Output the (x, y) coordinate of the center of the cell containing the given text.  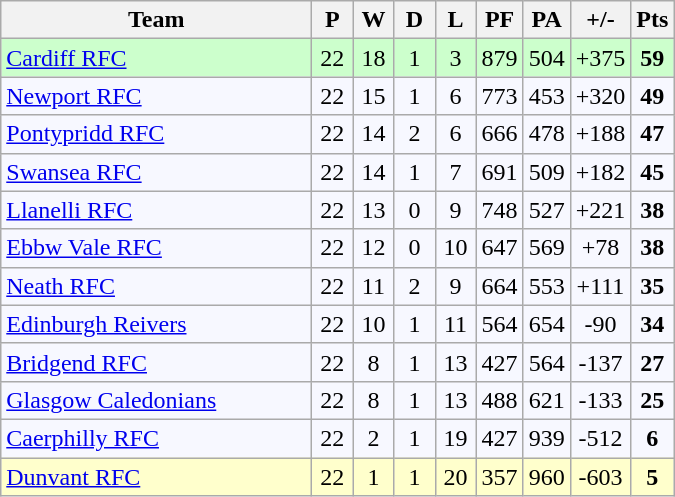
-603 (600, 477)
-133 (600, 400)
+375 (600, 58)
34 (652, 324)
12 (374, 248)
553 (546, 286)
527 (546, 210)
Edinburgh Reivers (156, 324)
+320 (600, 96)
488 (500, 400)
621 (546, 400)
Newport RFC (156, 96)
647 (500, 248)
Bridgend RFC (156, 362)
+221 (600, 210)
W (374, 20)
357 (500, 477)
47 (652, 134)
3 (456, 58)
Llanelli RFC (156, 210)
19 (456, 438)
Cardiff RFC (156, 58)
-90 (600, 324)
Neath RFC (156, 286)
18 (374, 58)
691 (500, 172)
478 (546, 134)
+188 (600, 134)
45 (652, 172)
879 (500, 58)
7 (456, 172)
Dunvant RFC (156, 477)
Pontypridd RFC (156, 134)
+/- (600, 20)
Ebbw Vale RFC (156, 248)
Caerphilly RFC (156, 438)
Team (156, 20)
-512 (600, 438)
P (332, 20)
Swansea RFC (156, 172)
939 (546, 438)
+78 (600, 248)
15 (374, 96)
748 (500, 210)
PA (546, 20)
L (456, 20)
27 (652, 362)
+111 (600, 286)
PF (500, 20)
453 (546, 96)
654 (546, 324)
35 (652, 286)
504 (546, 58)
Pts (652, 20)
Glasgow Caledonians (156, 400)
49 (652, 96)
20 (456, 477)
666 (500, 134)
569 (546, 248)
D (414, 20)
59 (652, 58)
960 (546, 477)
773 (500, 96)
664 (500, 286)
+182 (600, 172)
-137 (600, 362)
5 (652, 477)
509 (546, 172)
25 (652, 400)
